Scan for the cell matching the given text and deliver its [x, y] coordinate at center. 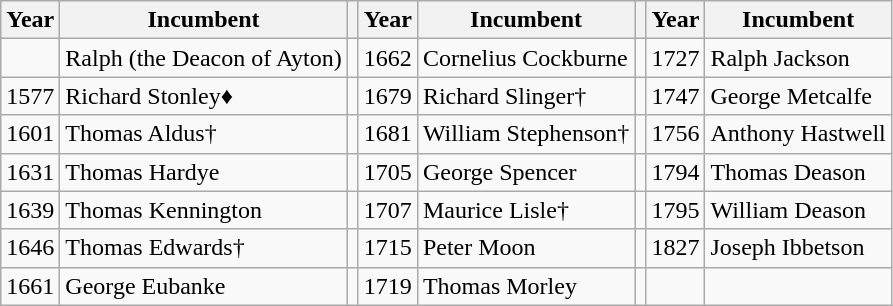
Richard Stonley♦ [204, 96]
Thomas Edwards† [204, 248]
George Eubanke [204, 286]
1794 [676, 172]
1681 [388, 134]
Thomas Deason [798, 172]
1601 [30, 134]
Maurice Lisle† [526, 210]
Joseph Ibbetson [798, 248]
George Spencer [526, 172]
1646 [30, 248]
1662 [388, 58]
William Deason [798, 210]
Thomas Morley [526, 286]
Ralph (the Deacon of Ayton) [204, 58]
Ralph Jackson [798, 58]
1719 [388, 286]
1715 [388, 248]
1631 [30, 172]
Thomas Aldus† [204, 134]
1705 [388, 172]
George Metcalfe [798, 96]
1577 [30, 96]
Cornelius Cockburne [526, 58]
Thomas Kennington [204, 210]
1661 [30, 286]
1639 [30, 210]
Anthony Hastwell [798, 134]
Peter Moon [526, 248]
1827 [676, 248]
Thomas Hardye [204, 172]
William Stephenson† [526, 134]
1756 [676, 134]
1707 [388, 210]
1747 [676, 96]
1795 [676, 210]
1679 [388, 96]
1727 [676, 58]
Richard Slinger† [526, 96]
